Return [X, Y] of the center of cell containing provided text 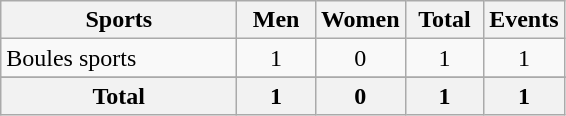
Men [276, 20]
Events [524, 20]
Boules sports [119, 58]
Sports [119, 20]
Women [360, 20]
